For the text-containing cell, return its midpoint in (x, y) coordinate format. 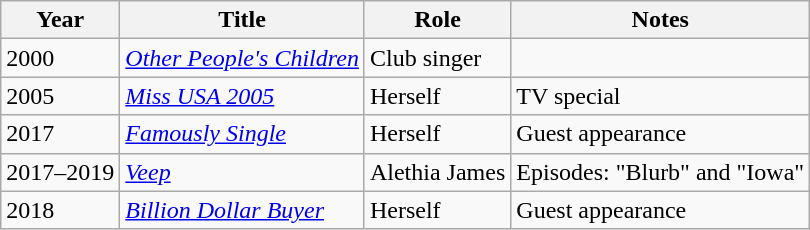
Alethia James (437, 172)
Other People's Children (242, 58)
Veep (242, 172)
Famously Single (242, 134)
2017 (60, 134)
2000 (60, 58)
Notes (660, 20)
Role (437, 20)
Club singer (437, 58)
Miss USA 2005 (242, 96)
Title (242, 20)
TV special (660, 96)
2018 (60, 210)
Year (60, 20)
2017–2019 (60, 172)
Episodes: "Blurb" and "Iowa" (660, 172)
Billion Dollar Buyer (242, 210)
2005 (60, 96)
